Locate the cell with the specified text and output its [X, Y] center coordinate. 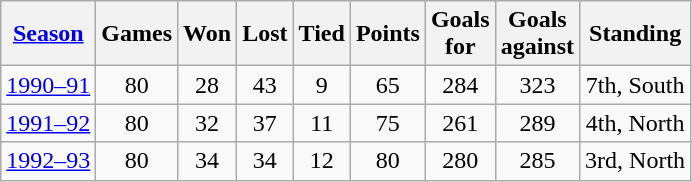
Won [208, 34]
37 [265, 123]
Tied [322, 34]
Goalsagainst [537, 34]
Games [137, 34]
65 [388, 85]
323 [537, 85]
Standing [636, 34]
32 [208, 123]
Points [388, 34]
43 [265, 85]
284 [460, 85]
1992–93 [48, 161]
Goalsfor [460, 34]
75 [388, 123]
Lost [265, 34]
280 [460, 161]
Season [48, 34]
12 [322, 161]
9 [322, 85]
285 [537, 161]
4th, North [636, 123]
3rd, North [636, 161]
28 [208, 85]
1991–92 [48, 123]
261 [460, 123]
7th, South [636, 85]
1990–91 [48, 85]
289 [537, 123]
11 [322, 123]
